Search for the cell housing the specified text and yield its (x, y) center coordinate. 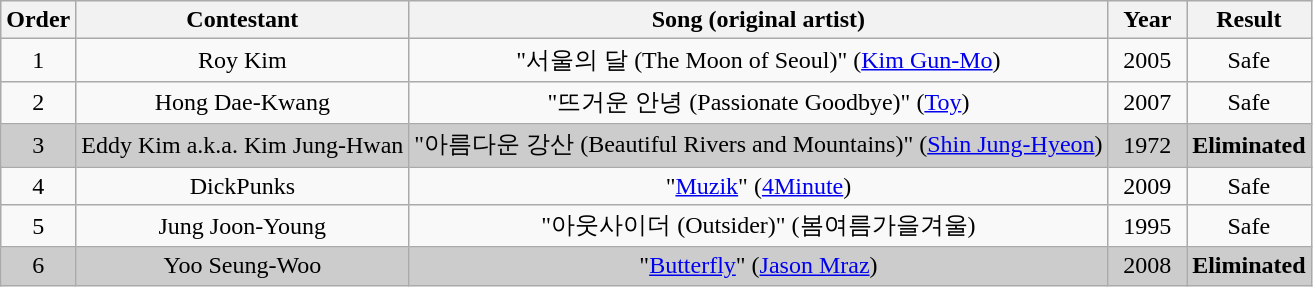
"아웃사이더 (Outsider)" (봄여름가을겨울) (758, 226)
6 (38, 266)
1995 (1148, 226)
Year (1148, 20)
"아름다운 강산 (Beautiful Rivers and Mountains)" (Shin Jung-Hyeon) (758, 146)
2008 (1148, 266)
Hong Dae-Kwang (242, 102)
"서울의 달 (The Moon of Seoul)" (Kim Gun-Mo) (758, 60)
"Muzik" (4Minute) (758, 185)
Yoo Seung-Woo (242, 266)
Order (38, 20)
5 (38, 226)
2007 (1148, 102)
Jung Joon-Young (242, 226)
Song (original artist) (758, 20)
1972 (1148, 146)
1 (38, 60)
Contestant (242, 20)
DickPunks (242, 185)
2 (38, 102)
2005 (1148, 60)
Roy Kim (242, 60)
2009 (1148, 185)
4 (38, 185)
3 (38, 146)
"뜨거운 안녕 (Passionate Goodbye)" (Toy) (758, 102)
"Butterfly" (Jason Mraz) (758, 266)
Eddy Kim a.k.a. Kim Jung-Hwan (242, 146)
Result (1249, 20)
